Search for the cell housing the specified text and yield its (X, Y) center coordinate. 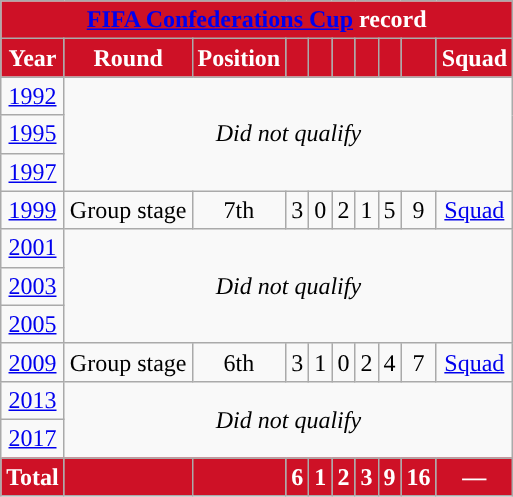
2001 (33, 248)
2013 (33, 400)
7th (239, 210)
2017 (33, 438)
5 (390, 210)
1995 (33, 134)
6 (298, 477)
2003 (33, 286)
Total (33, 477)
1992 (33, 96)
Position (239, 58)
Round (128, 58)
16 (418, 477)
7 (418, 362)
1999 (33, 210)
Year (33, 58)
— (474, 477)
6th (239, 362)
FIFA Confederations Cup record (257, 20)
4 (390, 362)
1997 (33, 172)
2009 (33, 362)
2005 (33, 324)
